For the text-containing cell, return its midpoint in (x, y) coordinate format. 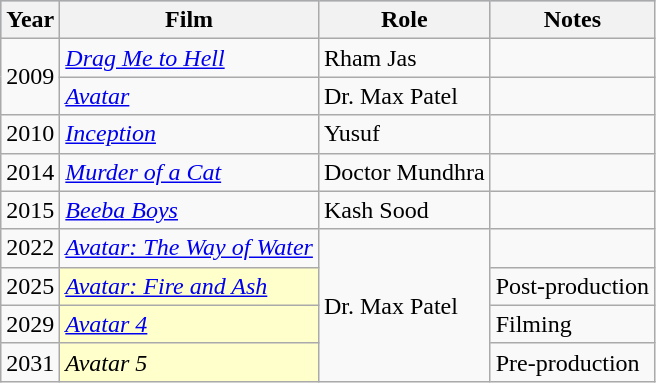
Murder of a Cat (190, 172)
Filming (572, 324)
2009 (30, 77)
Doctor Mundhra (404, 172)
Avatar: Fire and Ash (190, 286)
Post-production (572, 286)
Yusuf (404, 134)
2031 (30, 362)
Drag Me to Hell (190, 58)
Avatar 4 (190, 324)
Avatar (190, 96)
Inception (190, 134)
2010 (30, 134)
2015 (30, 210)
Avatar: The Way of Water (190, 248)
Role (404, 20)
Year (30, 20)
Rham Jas (404, 58)
Beeba Boys (190, 210)
2022 (30, 248)
Avatar 5 (190, 362)
2014 (30, 172)
Film (190, 20)
Notes (572, 20)
2029 (30, 324)
2025 (30, 286)
Kash Sood (404, 210)
Pre-production (572, 362)
